Return [x, y] of the center of cell containing provided text 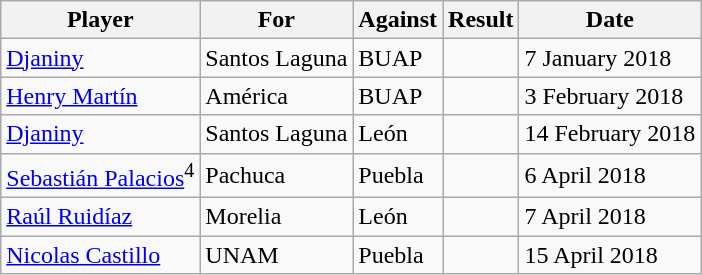
7 January 2018 [610, 58]
Raúl Ruidíaz [100, 217]
15 April 2018 [610, 255]
3 February 2018 [610, 96]
Henry Martín [100, 96]
7 April 2018 [610, 217]
Player [100, 20]
For [276, 20]
UNAM [276, 255]
Sebastián Palacios4 [100, 176]
América [276, 96]
Morelia [276, 217]
Result [481, 20]
6 April 2018 [610, 176]
14 February 2018 [610, 134]
Nicolas Castillo [100, 255]
Pachuca [276, 176]
Date [610, 20]
Against [398, 20]
